For the text-containing cell, return its midpoint in (x, y) coordinate format. 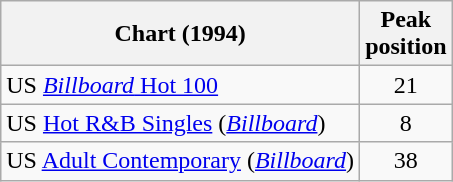
8 (406, 123)
US Billboard Hot 100 (180, 85)
US Hot R&B Singles (Billboard) (180, 123)
38 (406, 161)
Peakposition (406, 34)
US Adult Contemporary (Billboard) (180, 161)
21 (406, 85)
Chart (1994) (180, 34)
